Capture the cell that displays the provided text and extract its (X, Y) central coordinate. 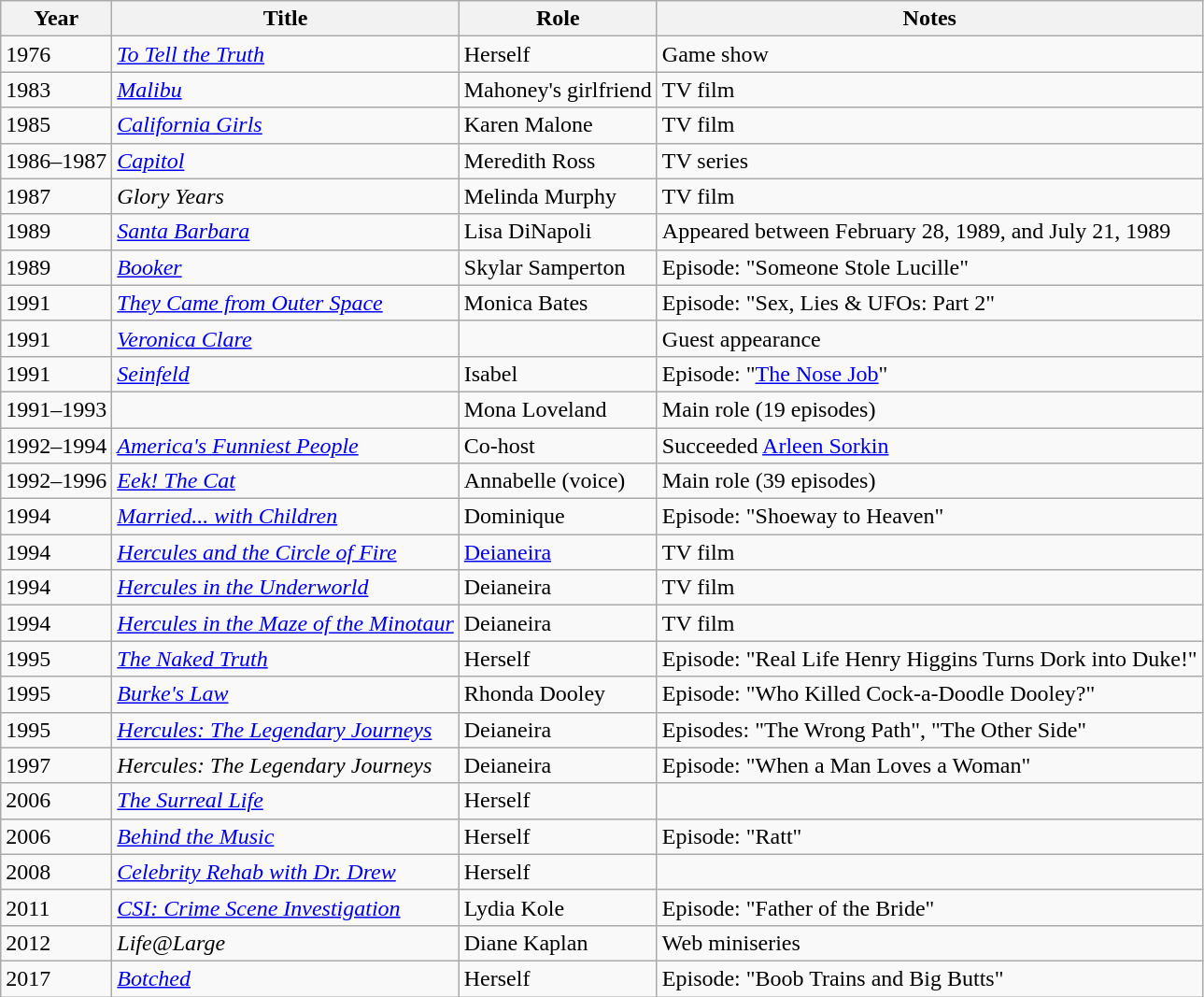
Web miniseries (929, 943)
1997 (56, 765)
1985 (56, 125)
Succeeded Arleen Sorkin (929, 446)
Meredith Ross (558, 161)
Episode: "Someone Stole Lucille" (929, 267)
Episode: "Who Killed Cock-a-Doodle Dooley?" (929, 694)
Hercules in the Underworld (286, 588)
California Girls (286, 125)
Episode: "Father of the Bride" (929, 907)
Hercules in the Maze of the Minotaur (286, 623)
Rhonda Dooley (558, 694)
Main role (39 episodes) (929, 481)
Karen Malone (558, 125)
1986–1987 (56, 161)
Behind the Music (286, 836)
Episode: "Ratt" (929, 836)
The Surreal Life (286, 801)
Mona Loveland (558, 409)
America's Funniest People (286, 446)
1992–1996 (56, 481)
Celebrity Rehab with Dr. Drew (286, 872)
Main role (19 episodes) (929, 409)
Booker (286, 267)
1991–1993 (56, 409)
TV series (929, 161)
Botched (286, 978)
1987 (56, 196)
Mahoney's girlfriend (558, 90)
Co-host (558, 446)
2008 (56, 872)
2011 (56, 907)
Annabelle (voice) (558, 481)
CSI: Crime Scene Investigation (286, 907)
Skylar Samperton (558, 267)
Title (286, 19)
Isabel (558, 374)
Game show (929, 54)
Hercules and the Circle of Fire (286, 552)
Dominique (558, 517)
To Tell the Truth (286, 54)
Lydia Kole (558, 907)
Episode: "Real Life Henry Higgins Turns Dork into Duke!" (929, 659)
Episode: "Shoeway to Heaven" (929, 517)
Episode: "Boob Trains and Big Butts" (929, 978)
Appeared between February 28, 1989, and July 21, 1989 (929, 232)
Veronica Clare (286, 338)
Married... with Children (286, 517)
Capitol (286, 161)
Malibu (286, 90)
2012 (56, 943)
1976 (56, 54)
Episode: "When a Man Loves a Woman" (929, 765)
Lisa DiNapoli (558, 232)
Monica Bates (558, 303)
Notes (929, 19)
Life@Large (286, 943)
Melinda Murphy (558, 196)
Role (558, 19)
Year (56, 19)
Guest appearance (929, 338)
Diane Kaplan (558, 943)
1992–1994 (56, 446)
2017 (56, 978)
Episodes: "The Wrong Path", "The Other Side" (929, 730)
Episode: "Sex, Lies & UFOs: Part 2" (929, 303)
They Came from Outer Space (286, 303)
1983 (56, 90)
Episode: "The Nose Job" (929, 374)
Santa Barbara (286, 232)
Burke's Law (286, 694)
Glory Years (286, 196)
Seinfeld (286, 374)
The Naked Truth (286, 659)
Eek! The Cat (286, 481)
